Find where the given text appears and provide that cell's center as (X, Y) coordinate. 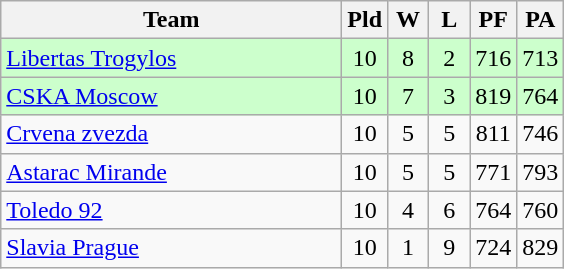
7 (408, 96)
760 (540, 210)
6 (450, 210)
PF (494, 20)
9 (450, 248)
4 (408, 210)
Toledo 92 (172, 210)
716 (494, 58)
W (408, 20)
746 (540, 134)
Slavia Prague (172, 248)
829 (540, 248)
Pld (365, 20)
Astarac Mirande (172, 172)
724 (494, 248)
3 (450, 96)
771 (494, 172)
CSKA Moscow (172, 96)
811 (494, 134)
2 (450, 58)
713 (540, 58)
819 (494, 96)
8 (408, 58)
Crvena zvezda (172, 134)
Team (172, 20)
Libertas Trogylos (172, 58)
PA (540, 20)
793 (540, 172)
L (450, 20)
1 (408, 248)
